For the text-containing cell, return its midpoint in [X, Y] coordinate format. 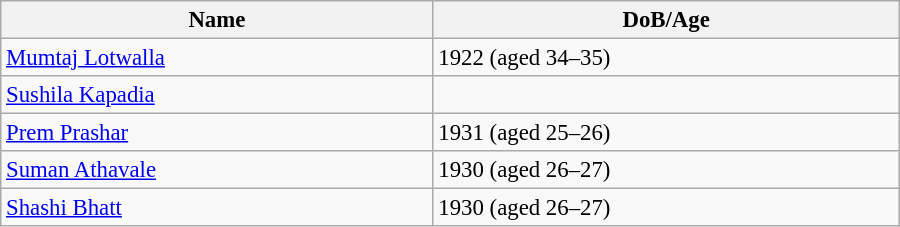
Sushila Kapadia [217, 95]
1922 (aged 34–35) [666, 58]
Shashi Bhatt [217, 208]
1931 (aged 25–26) [666, 133]
Mumtaj Lotwalla [217, 58]
DoB/Age [666, 20]
Suman Athavale [217, 170]
Prem Prashar [217, 133]
Name [217, 20]
